Extract the (X, Y) coordinate from the center of the cell holding the provided text.  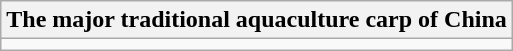
The major traditional aquaculture carp of China (257, 20)
